Detect which cell encompasses the target text, then output its (X, Y) center coordinate. 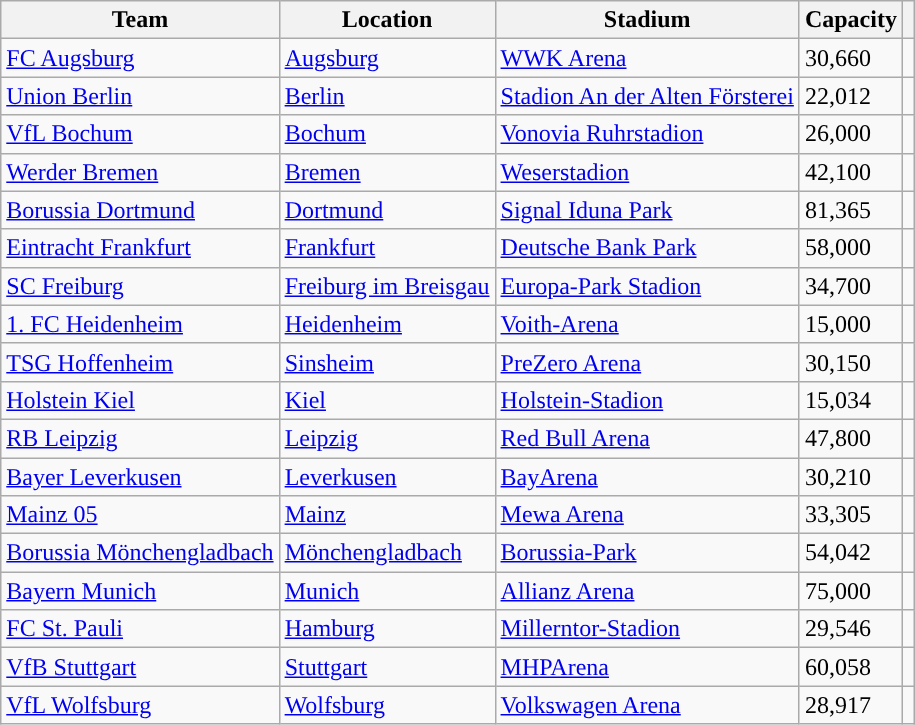
75,000 (850, 591)
47,800 (850, 438)
28,917 (850, 705)
30,210 (850, 477)
15,034 (850, 400)
Deutsche Bank Park (647, 248)
Sinsheim (387, 362)
34,700 (850, 286)
58,000 (850, 248)
54,042 (850, 553)
29,546 (850, 629)
Voith-Arena (647, 324)
30,150 (850, 362)
Leverkusen (387, 477)
Signal Iduna Park (647, 210)
Kiel (387, 400)
Werder Bremen (140, 172)
Bayer Leverkusen (140, 477)
MHPArena (647, 667)
15,000 (850, 324)
Bochum (387, 134)
Bayern Munich (140, 591)
VfL Wolfsburg (140, 705)
Mainz (387, 515)
Mewa Arena (647, 515)
33,305 (850, 515)
Leipzig (387, 438)
FC St. Pauli (140, 629)
Stuttgart (387, 667)
Heidenheim (387, 324)
Mainz 05 (140, 515)
Vonovia Ruhrstadion (647, 134)
Dortmund (387, 210)
Europa-Park Stadion (647, 286)
Red Bull Arena (647, 438)
81,365 (850, 210)
FC Augsburg (140, 58)
Weserstadion (647, 172)
Millerntor-Stadion (647, 629)
Borussia Mönchengladbach (140, 553)
Allianz Arena (647, 591)
Augsburg (387, 58)
Capacity (850, 20)
26,000 (850, 134)
Borussia-Park (647, 553)
60,058 (850, 667)
SC Freiburg (140, 286)
VfB Stuttgart (140, 667)
Bremen (387, 172)
42,100 (850, 172)
Eintracht Frankfurt (140, 248)
Location (387, 20)
Borussia Dortmund (140, 210)
22,012 (850, 96)
Union Berlin (140, 96)
Holstein-Stadion (647, 400)
WWK Arena (647, 58)
TSG Hoffenheim (140, 362)
Munich (387, 591)
Holstein Kiel (140, 400)
Wolfsburg (387, 705)
Volkswagen Arena (647, 705)
1. FC Heidenheim (140, 324)
Mönchengladbach (387, 553)
Stadion An der Alten Försterei (647, 96)
Hamburg (387, 629)
BayArena (647, 477)
VfL Bochum (140, 134)
PreZero Arena (647, 362)
Stadium (647, 20)
Freiburg im Breisgau (387, 286)
Berlin (387, 96)
RB Leipzig (140, 438)
30,660 (850, 58)
Team (140, 20)
Frankfurt (387, 248)
